Pinpoint the cell where the given text exists, returning its [x, y] midpoint coordinate. 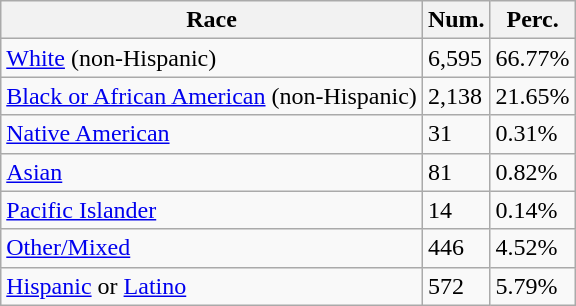
6,595 [456, 58]
Native American [212, 134]
Pacific Islander [212, 210]
Perc. [532, 20]
Asian [212, 172]
21.65% [532, 96]
31 [456, 134]
0.31% [532, 134]
81 [456, 172]
14 [456, 210]
572 [456, 286]
2,138 [456, 96]
Num. [456, 20]
4.52% [532, 248]
Black or African American (non-Hispanic) [212, 96]
Race [212, 20]
White (non-Hispanic) [212, 58]
66.77% [532, 58]
0.82% [532, 172]
446 [456, 248]
0.14% [532, 210]
Hispanic or Latino [212, 286]
Other/Mixed [212, 248]
5.79% [532, 286]
